Locate the cell with the specified text and output its (X, Y) center coordinate. 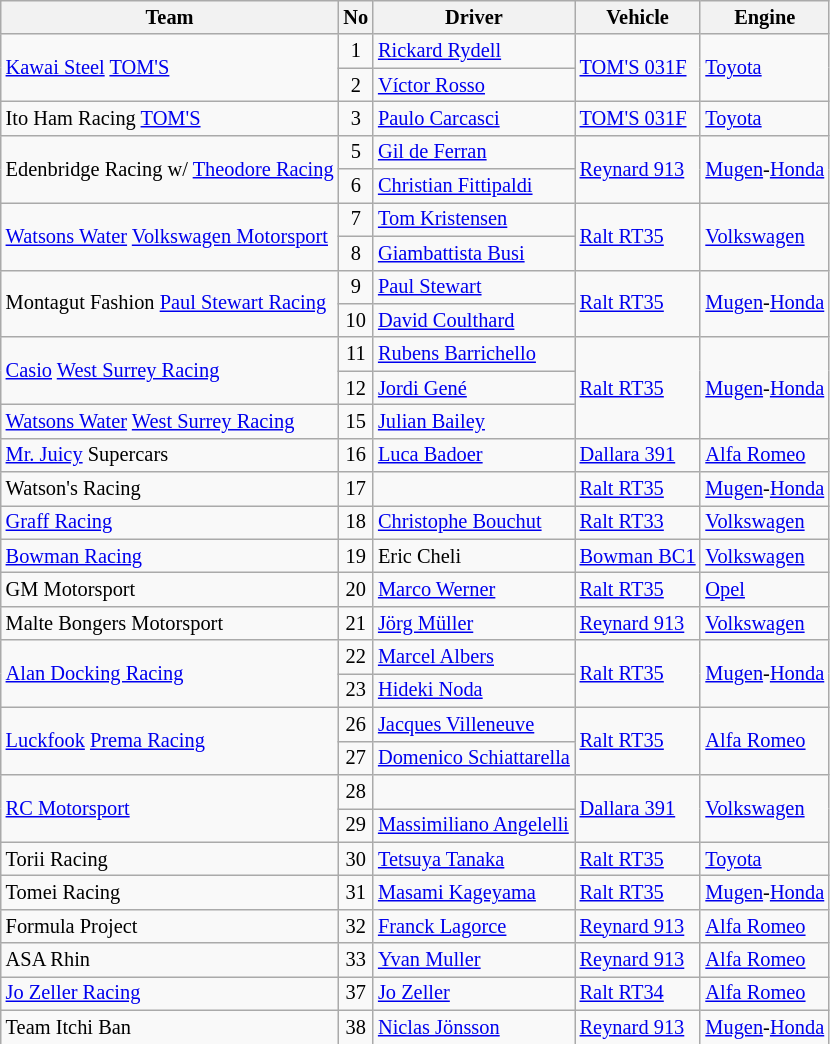
Kawai Steel TOM'S (170, 68)
Graff Racing (170, 522)
Hideki Noda (474, 690)
Jacques Villeneuve (474, 724)
Paulo Carcasci (474, 118)
Casio West Surrey Racing (170, 370)
Jörg Müller (474, 623)
Tetsuya Tanaka (474, 859)
Marcel Albers (474, 657)
Jo Zeller Racing (170, 993)
GM Motorsport (170, 589)
Massimiliano Angelelli (474, 825)
Ralt RT33 (638, 522)
29 (356, 825)
Engine (764, 17)
Mr. Juicy Supercars (170, 455)
Tom Kristensen (474, 219)
Malte Bongers Motorsport (170, 623)
Paul Stewart (474, 287)
31 (356, 892)
17 (356, 489)
2 (356, 85)
Gil de Ferran (474, 152)
Julian Bailey (474, 421)
Jo Zeller (474, 993)
David Coulthard (474, 320)
5 (356, 152)
20 (356, 589)
30 (356, 859)
23 (356, 690)
Rubens Barrichello (474, 354)
15 (356, 421)
9 (356, 287)
Ito Ham Racing TOM'S (170, 118)
Domenico Schiattarella (474, 758)
38 (356, 1027)
7 (356, 219)
Watsons Water West Surrey Racing (170, 421)
10 (356, 320)
Yvan Muller (474, 960)
12 (356, 388)
3 (356, 118)
Franck Lagorce (474, 926)
Torii Racing (170, 859)
Luca Badoer (474, 455)
Bowman BC1 (638, 556)
Marco Werner (474, 589)
Ralt RT34 (638, 993)
Bowman Racing (170, 556)
Edenbridge Racing w/ Theodore Racing (170, 168)
1 (356, 51)
Team (170, 17)
Watsons Water Volkswagen Motorsport (170, 236)
11 (356, 354)
ASA Rhin (170, 960)
Alan Docking Racing (170, 674)
28 (356, 791)
RC Motorsport (170, 808)
6 (356, 186)
Luckfook Prema Racing (170, 740)
32 (356, 926)
Jordi Gené (474, 388)
Eric Cheli (474, 556)
Giambattista Busi (474, 253)
Vehicle (638, 17)
8 (356, 253)
Montagut Fashion Paul Stewart Racing (170, 304)
Christian Fittipaldi (474, 186)
21 (356, 623)
Tomei Racing (170, 892)
Rickard Rydell (474, 51)
19 (356, 556)
18 (356, 522)
Opel (764, 589)
Christophe Bouchut (474, 522)
Masami Kageyama (474, 892)
Víctor Rosso (474, 85)
Driver (474, 17)
No (356, 17)
Formula Project (170, 926)
37 (356, 993)
22 (356, 657)
16 (356, 455)
26 (356, 724)
Watson's Racing (170, 489)
Team Itchi Ban (170, 1027)
27 (356, 758)
Niclas Jönsson (474, 1027)
33 (356, 960)
